Output the (X, Y) coordinate of the center of the cell containing the given text.  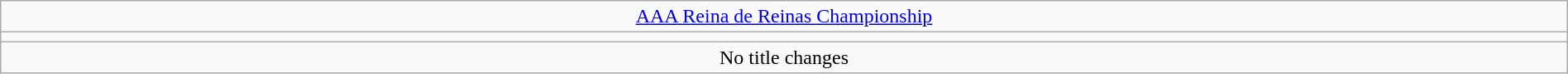
AAA Reina de Reinas Championship (784, 17)
No title changes (784, 57)
